Capture the cell that displays the provided text and extract its (x, y) central coordinate. 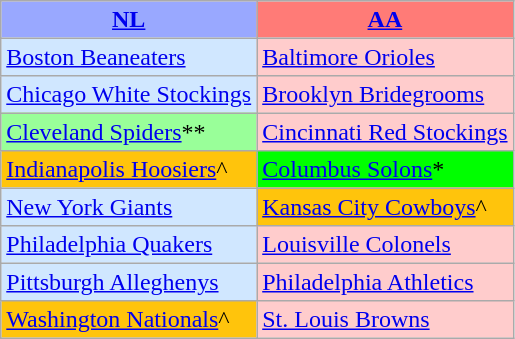
Columbus Solons* (385, 170)
Pittsburgh Alleghenys (129, 282)
Indianapolis Hoosiers^ (129, 170)
Cincinnati Red Stockings (385, 132)
New York Giants (129, 206)
Cleveland Spiders** (129, 132)
Kansas City Cowboys^ (385, 206)
St. Louis Browns (385, 318)
Brooklyn Bridegrooms (385, 94)
Chicago White Stockings (129, 94)
Baltimore Orioles (385, 56)
AA (385, 20)
Boston Beaneaters (129, 56)
Philadelphia Athletics (385, 282)
NL (129, 20)
Philadelphia Quakers (129, 244)
Louisville Colonels (385, 244)
Washington Nationals^ (129, 318)
